Return the (x, y) coordinate for the center point of the cell that contains the specified text.  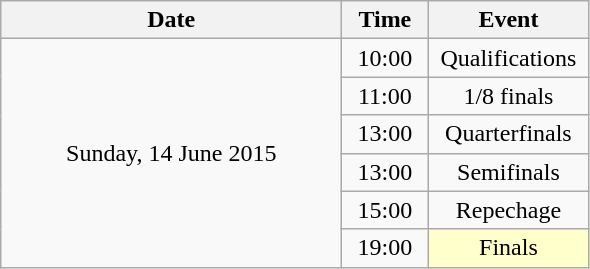
Event (508, 20)
Qualifications (508, 58)
Semifinals (508, 172)
10:00 (385, 58)
Repechage (508, 210)
19:00 (385, 248)
Finals (508, 248)
15:00 (385, 210)
11:00 (385, 96)
1/8 finals (508, 96)
Quarterfinals (508, 134)
Time (385, 20)
Sunday, 14 June 2015 (172, 153)
Date (172, 20)
